From the cell containing the given text, extract its center point as [X, Y] coordinate. 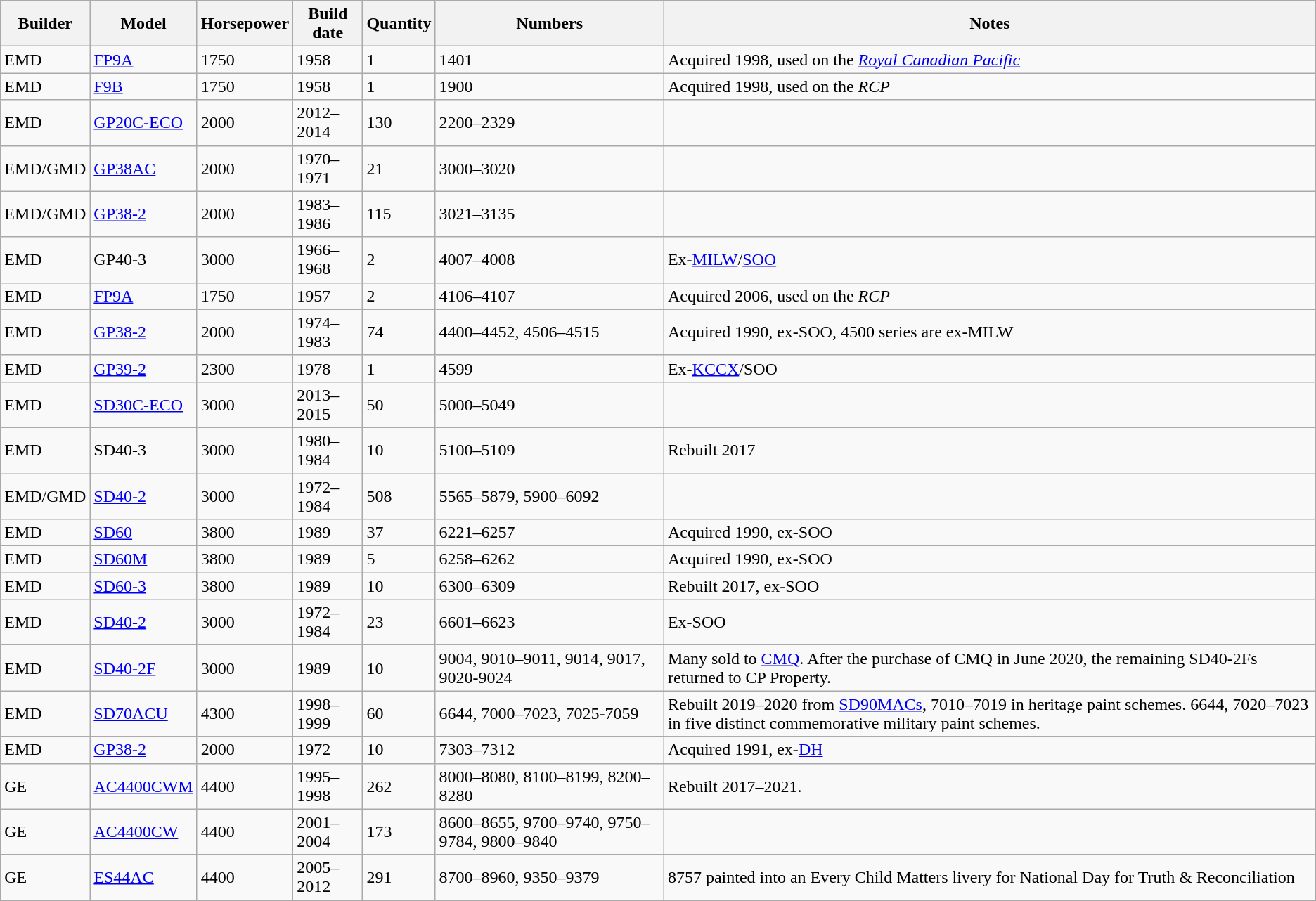
2300 [245, 368]
50 [399, 405]
291 [399, 877]
37 [399, 533]
Ex-MILW/SOO [990, 260]
Acquired 2006, used on the RCP [990, 296]
Rebuilt 2019–2020 from SD90MACs, 7010–7019 in heritage paint schemes. 6644, 7020–7023 in five distinct commemorative military paint schemes. [990, 714]
8600–8655, 9700–9740, 9750–9784, 9800–9840 [550, 832]
GP20C-ECO [143, 122]
2200–2329 [550, 122]
3021–3135 [550, 214]
GP40-3 [143, 260]
1974–1983 [328, 332]
6300–6309 [550, 586]
1980–1984 [328, 450]
21 [399, 169]
5100–5109 [550, 450]
8000–8080, 8100–8199, 8200–8280 [550, 786]
4106–4107 [550, 296]
173 [399, 832]
ES44AC [143, 877]
1966–1968 [328, 260]
SD40-3 [143, 450]
Horsepower [245, 24]
262 [399, 786]
Rebuilt 2017–2021. [990, 786]
23 [399, 623]
Acquired 1998, used on the Royal Canadian Pacific [990, 60]
Builder [45, 24]
1983–1986 [328, 214]
1995–1998 [328, 786]
SD60-3 [143, 586]
Ex-SOO [990, 623]
Many sold to CMQ. After the purchase of CMQ in June 2020, the remaining SD40-2Fs returned to CP Property. [990, 668]
5565–5879, 5900–6092 [550, 496]
1401 [550, 60]
Rebuilt 2017 [990, 450]
6644, 7000–7023, 7025-7059 [550, 714]
Acquired 1991, ex-DH [990, 750]
8700–8960, 9350–9379 [550, 877]
2013–2015 [328, 405]
5000–5049 [550, 405]
SD40-2F [143, 668]
Acquired 1998, used on the RCP [990, 86]
GP39-2 [143, 368]
AC4400CW [143, 832]
4300 [245, 714]
SD70ACU [143, 714]
SD60M [143, 559]
3000–3020 [550, 169]
9004, 9010–9011, 9014, 9017, 9020-9024 [550, 668]
Model [143, 24]
1970–1971 [328, 169]
4007–4008 [550, 260]
7303–7312 [550, 750]
SD30C-ECO [143, 405]
GP38AC [143, 169]
4400–4452, 4506–4515 [550, 332]
1900 [550, 86]
Rebuilt 2017, ex-SOO [990, 586]
115 [399, 214]
Notes [990, 24]
2001–2004 [328, 832]
1972 [328, 750]
Numbers [550, 24]
1978 [328, 368]
SD60 [143, 533]
6258–6262 [550, 559]
Build date [328, 24]
Ex-KCCX/SOO [990, 368]
6601–6623 [550, 623]
6221–6257 [550, 533]
Quantity [399, 24]
4599 [550, 368]
8757 painted into an Every Child Matters livery for National Day for Truth & Reconciliation [990, 877]
2005–2012 [328, 877]
AC4400CWM [143, 786]
F9B [143, 86]
2012–2014 [328, 122]
130 [399, 122]
Acquired 1990, ex-SOO, 4500 series are ex-MILW [990, 332]
508 [399, 496]
5 [399, 559]
60 [399, 714]
74 [399, 332]
1957 [328, 296]
1998–1999 [328, 714]
